From the cell containing the given text, extract its center point as (x, y) coordinate. 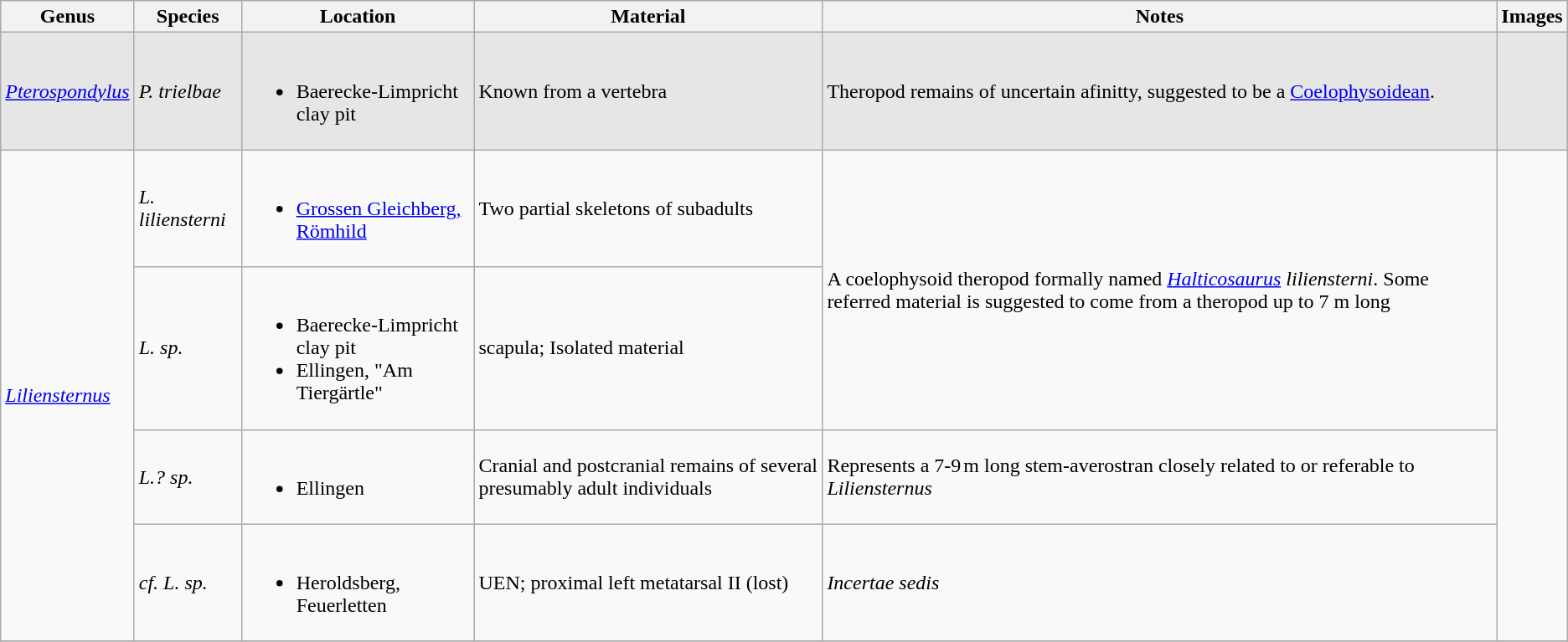
L.? sp. (188, 477)
Heroldsberg, Feuerletten (358, 583)
Material (648, 17)
Pterospondylus (67, 91)
Location (358, 17)
cf. L. sp. (188, 583)
Incertae sedis (1159, 583)
Represents a 7-9 m long stem-averostran closely related to or referable to Liliensternus (1159, 477)
Cranial and postcranial remains of several presumably adult individuals (648, 477)
L. sp. (188, 348)
Images (1532, 17)
A coelophysoid theropod formally named Halticosaurus liliensterni. Some referred material is suggested to come from a theropod up to 7 m long (1159, 290)
Baerecke-Limpricht clay pitEllingen, "Am Tiergärtle" (358, 348)
Ellingen (358, 477)
scapula; Isolated material (648, 348)
P. trielbae (188, 91)
Genus (67, 17)
Baerecke-Limpricht clay pit (358, 91)
Grossen Gleichberg, Römhild (358, 208)
Species (188, 17)
L. liliensterni (188, 208)
Notes (1159, 17)
Two partial skeletons of subadults (648, 208)
Theropod remains of uncertain afinitty, suggested to be a Coelophysoidean. (1159, 91)
Liliensternus (67, 395)
Known from a vertebra (648, 91)
UEN; proximal left metatarsal II (lost) (648, 583)
